From the cell containing the given text, extract its center point as [x, y] coordinate. 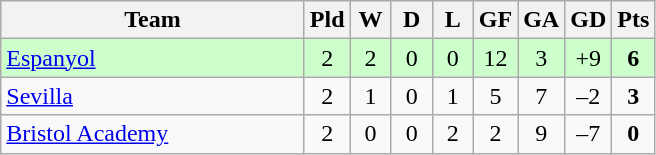
9 [542, 134]
–2 [588, 96]
Espanyol [153, 58]
Team [153, 20]
+9 [588, 58]
W [370, 20]
6 [634, 58]
5 [495, 96]
GF [495, 20]
GD [588, 20]
Sevilla [153, 96]
12 [495, 58]
7 [542, 96]
GA [542, 20]
Pts [634, 20]
Pld [327, 20]
–7 [588, 134]
D [412, 20]
L [452, 20]
Bristol Academy [153, 134]
